Detect which cell encompasses the target text, then output its (x, y) center coordinate. 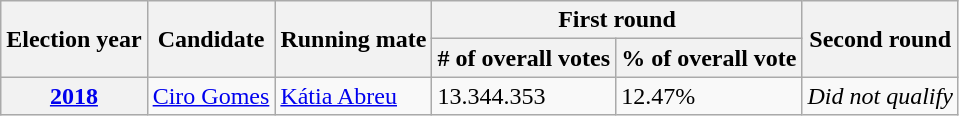
13.344.353 (524, 96)
2018 (74, 96)
Ciro Gomes (211, 96)
% of overall vote (709, 58)
# of overall votes (524, 58)
Did not qualify (880, 96)
First round (617, 20)
Second round (880, 39)
Election year (74, 39)
Candidate (211, 39)
Kátia Abreu (354, 96)
Running mate (354, 39)
12.47% (709, 96)
